Detect which cell encompasses the target text, then output its (x, y) center coordinate. 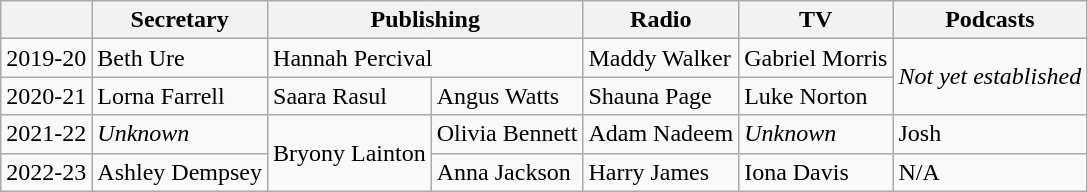
Gabriel Morris (816, 58)
Josh (990, 134)
Secretary (180, 20)
Olivia Bennett (507, 134)
Saara Rasul (350, 96)
TV (816, 20)
2022-23 (46, 172)
Not yet established (990, 77)
Adam Nadeem (661, 134)
N/A (990, 172)
Angus Watts (507, 96)
Publishing (426, 20)
Hannah Percival (426, 58)
Radio (661, 20)
Anna Jackson (507, 172)
Luke Norton (816, 96)
Ashley Dempsey (180, 172)
Iona Davis (816, 172)
2021-22 (46, 134)
Harry James (661, 172)
Shauna Page (661, 96)
Beth Ure (180, 58)
Bryony Lainton (350, 153)
Podcasts (990, 20)
Lorna Farrell (180, 96)
Maddy Walker (661, 58)
2019-20 (46, 58)
2020-21 (46, 96)
